Return the [x, y] coordinate for the center point of the cell that contains the specified text.  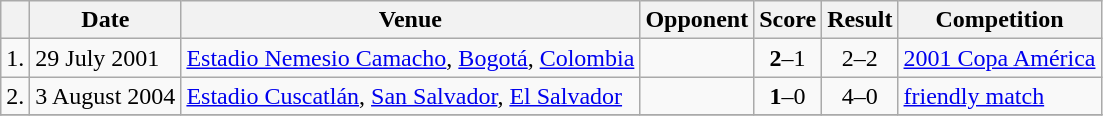
Venue [410, 20]
29 July 2001 [106, 58]
friendly match [1000, 96]
3 August 2004 [106, 96]
Estadio Nemesio Camacho, Bogotá, Colombia [410, 58]
Date [106, 20]
Result [860, 20]
2–1 [788, 58]
2. [16, 96]
1. [16, 58]
Competition [1000, 20]
2001 Copa América [1000, 58]
2–2 [860, 58]
Score [788, 20]
Opponent [697, 20]
1–0 [788, 96]
Estadio Cuscatlán, San Salvador, El Salvador [410, 96]
4–0 [860, 96]
